Identify which cell holds the provided text, then report its (x, y) central coordinate. 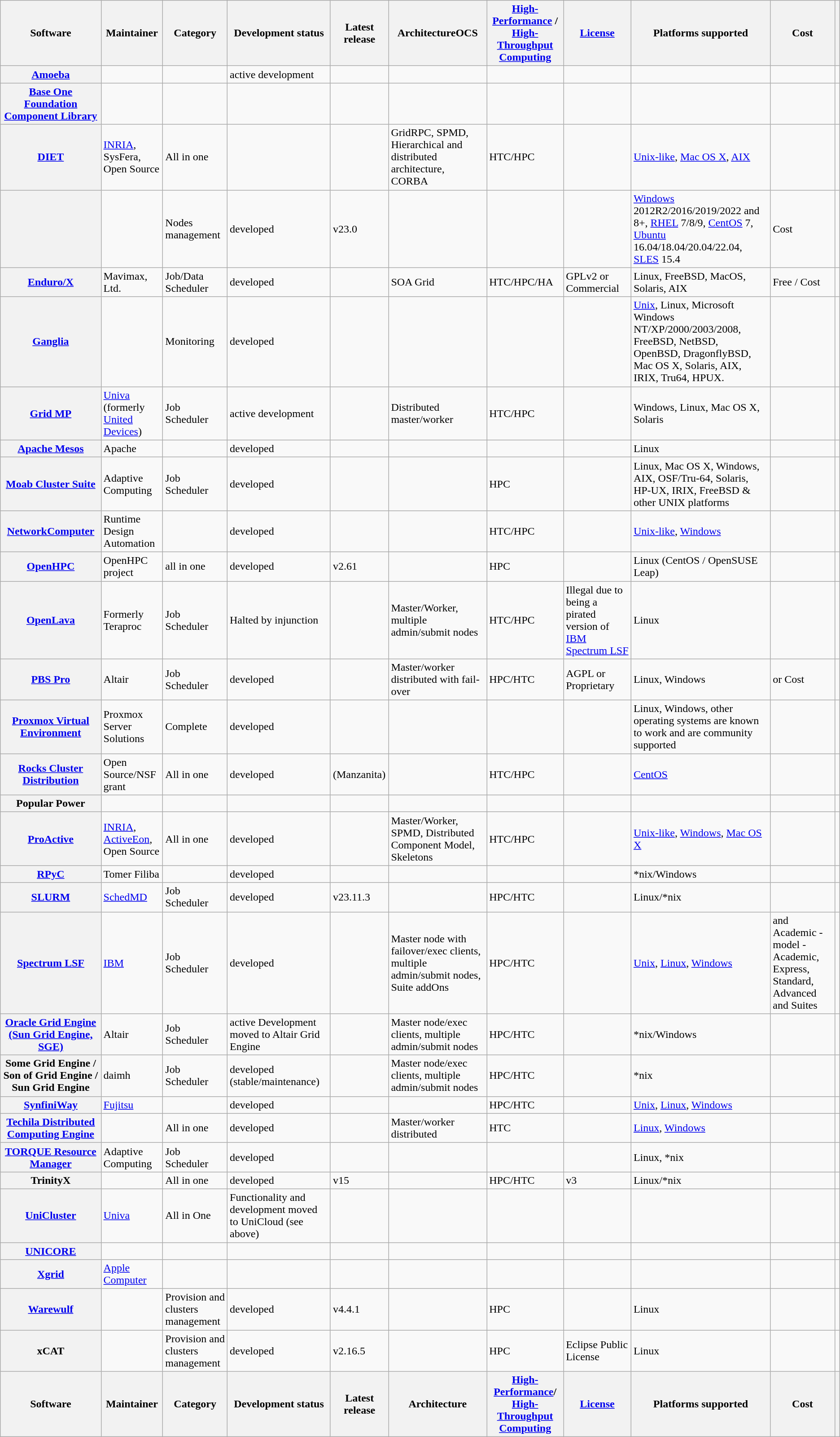
Runtime Design Automation (132, 531)
Illegal due to being a pirated version of IBM Spectrum LSF (598, 620)
OpenHPC project (132, 567)
Base One Foundation Component Library (51, 104)
Master/worker distributed (438, 1128)
Formerly Teraproc (132, 620)
Fujitsu (132, 1105)
NetworkComputer (51, 531)
v23.0 (359, 229)
INRIA, ActiveEon, Open Source (132, 839)
Spectrum LSF (51, 962)
v2.61 (359, 567)
Amoeba (51, 75)
SchedMD (132, 897)
GPLv2 or Commercial (598, 282)
Unix, Linux, Microsoft Windows NT/XP/2000/2003/2008, FreeBSD, NetBSD, OpenBSD, DragonflyBSD, Mac OS X, Solaris, AIX, IRIX, Tru64, HPUX. (700, 342)
Mavimax, Ltd. (132, 282)
PBS Pro (51, 680)
Unix-like, Windows (700, 531)
Enduro/X (51, 282)
DIET (51, 157)
TORQUE Resource Manager (51, 1157)
Unix-like, Windows, Mac OS X (700, 839)
UNICORE (51, 1251)
Master node with failover/exec clients, multiple admin/submit nodes, Suite addOns (438, 962)
Master/Worker, multiple admin/submit nodes (438, 620)
TrinityX (51, 1180)
v23.11.3 (359, 897)
Popular Power (51, 804)
Oracle Grid Engine (Sun Grid Engine, SGE) (51, 1034)
UniCluster (51, 1216)
Windows 2012R2/2016/2019/2022 and 8+, RHEL 7/8/9, CentOS 7, Ubuntu 16.04/18.04/20.04/22.04, SLES 15.4 (700, 229)
Linux, FreeBSD, MacOS, Solaris, AIX (700, 282)
Distributed master/worker (438, 413)
Apache (132, 448)
Eclipse Public License (598, 1351)
v4.4.1 (359, 1310)
xCAT (51, 1351)
Free / Cost (802, 282)
all in one (195, 567)
HTC (525, 1128)
ProActive (51, 839)
Linux, Windows, other operating systems are known to work and are community supported (700, 727)
Tomer Filiba (132, 874)
Nodes management (195, 229)
CentOS (700, 774)
Monitoring (195, 342)
High-Performance/ High-Throughput Computing (525, 1404)
Grid MP (51, 413)
Univa (formerly United Devices) (132, 413)
OpenHPC (51, 567)
Windows, Linux, Mac OS X, Solaris (700, 413)
v15 (359, 1180)
Proxmox Virtual Environment (51, 727)
All in One (195, 1216)
Architecture (438, 1404)
*nix (700, 1076)
Univa (132, 1216)
RPyC (51, 874)
AGPL or Proprietary (598, 680)
Linux, Mac OS X, Windows, AIX, OSF/Tru-64, Solaris, HP-UX, IRIX, FreeBSD & other UNIX platforms (700, 484)
Rocks Cluster Distribution (51, 774)
Techila Distributed Computing Engine (51, 1128)
ArchitectureOCS (438, 33)
daimh (132, 1076)
Job/Data Scheduler (195, 282)
GridRPC, SPMD, Hierarchical and distributed architecture, CORBA (438, 157)
Complete (195, 727)
SLURM (51, 897)
Moab Cluster Suite (51, 484)
Apache Mesos (51, 448)
Warewulf (51, 1310)
and Academic - model - Academic, Express, Standard, Advanced and Suites (802, 962)
Linux (CentOS / OpenSUSE Leap) (700, 567)
developed (stable/maintenance) (279, 1076)
Master/Worker, SPMD, Distributed Component Model, Skeletons (438, 839)
OpenLava (51, 620)
INRIA, SysFera, Open Source (132, 157)
High-Performance / High-Throughput Computing (525, 33)
SynfiniWay (51, 1105)
(Manzanita) (359, 774)
HTC/HPC/HA (525, 282)
or Cost (802, 680)
Some Grid Engine / Son of Grid Engine / Sun Grid Engine (51, 1076)
v3 (598, 1180)
Functionality and development moved to UniCloud (see above) (279, 1216)
Xgrid (51, 1274)
SOA Grid (438, 282)
Linux, *nix (700, 1157)
Apple Computer (132, 1274)
Ganglia (51, 342)
Open Source/NSF grant (132, 774)
IBM (132, 962)
Halted by injunction (279, 620)
active Development moved to Altair Grid Engine (279, 1034)
Proxmox Server Solutions (132, 727)
Unix-like, Mac OS X, AIX (700, 157)
v2.16.5 (359, 1351)
Master/worker distributed with fail-over (438, 680)
